Provide the [X, Y] coordinate of the cell's center where the given text is located.  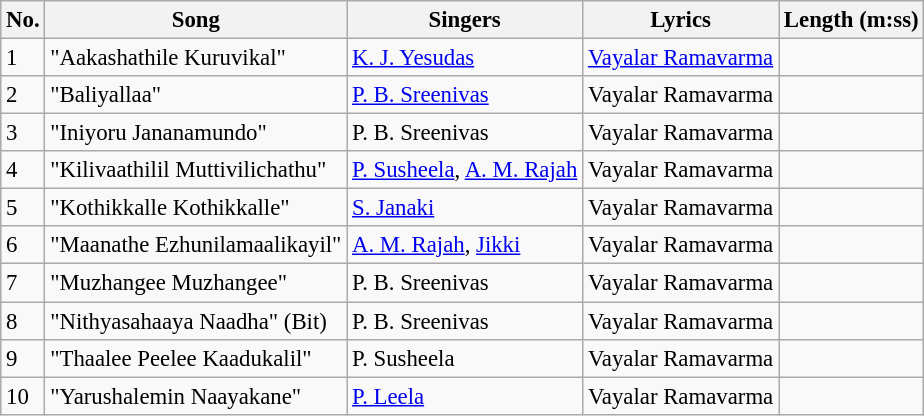
K. J. Yesudas [465, 58]
A. M. Rajah, Jikki [465, 245]
S. Janaki [465, 208]
Length (m:ss) [852, 20]
6 [23, 245]
7 [23, 283]
P. Leela [465, 396]
P. Susheela, A. M. Rajah [465, 170]
4 [23, 170]
"Nithyasahaaya Naadha" (Bit) [196, 321]
"Thaalee Peelee Kaadukalil" [196, 358]
1 [23, 58]
10 [23, 396]
No. [23, 20]
8 [23, 321]
"Yarushalemin Naayakane" [196, 396]
Singers [465, 20]
"Kilivaathilil Muttivilichathu" [196, 170]
P. Susheela [465, 358]
"Maanathe Ezhunilamaalikayil" [196, 245]
"Kothikkalle Kothikkalle" [196, 208]
"Iniyoru Jananamundo" [196, 133]
"Muzhangee Muzhangee" [196, 283]
"Aakashathile Kuruvikal" [196, 58]
"Baliyallaa" [196, 95]
Lyrics [681, 20]
2 [23, 95]
3 [23, 133]
Song [196, 20]
9 [23, 358]
5 [23, 208]
